Return the (X, Y) coordinate for the center point of the cell that contains the specified text.  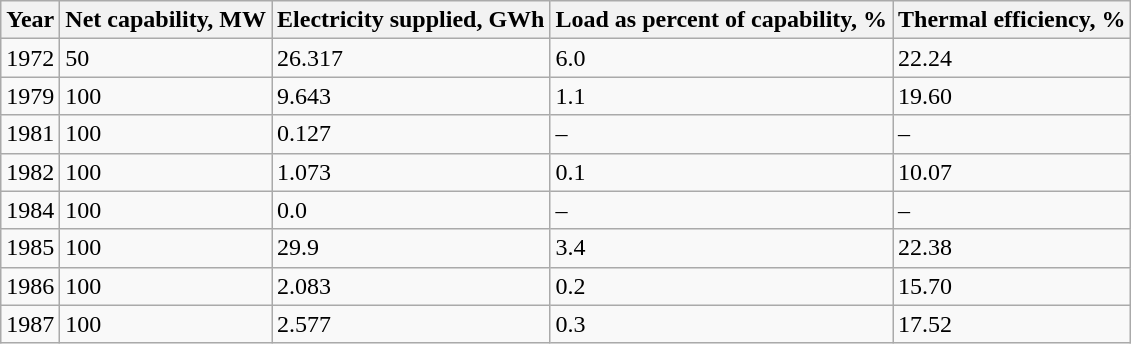
0.1 (722, 172)
1.073 (411, 172)
1979 (30, 96)
1982 (30, 172)
9.643 (411, 96)
1.1 (722, 96)
26.317 (411, 58)
1984 (30, 210)
22.24 (1012, 58)
0.0 (411, 210)
Net capability, MW (166, 20)
0.2 (722, 286)
1972 (30, 58)
29.9 (411, 248)
1987 (30, 324)
1986 (30, 286)
2.577 (411, 324)
Year (30, 20)
3.4 (722, 248)
50 (166, 58)
22.38 (1012, 248)
Thermal efficiency, % (1012, 20)
0.127 (411, 134)
1981 (30, 134)
6.0 (722, 58)
15.70 (1012, 286)
19.60 (1012, 96)
Load as percent of capability, % (722, 20)
10.07 (1012, 172)
0.3 (722, 324)
Electricity supplied, GWh (411, 20)
1985 (30, 248)
2.083 (411, 286)
17.52 (1012, 324)
